Pinpoint the cell where the given text exists, returning its (X, Y) midpoint coordinate. 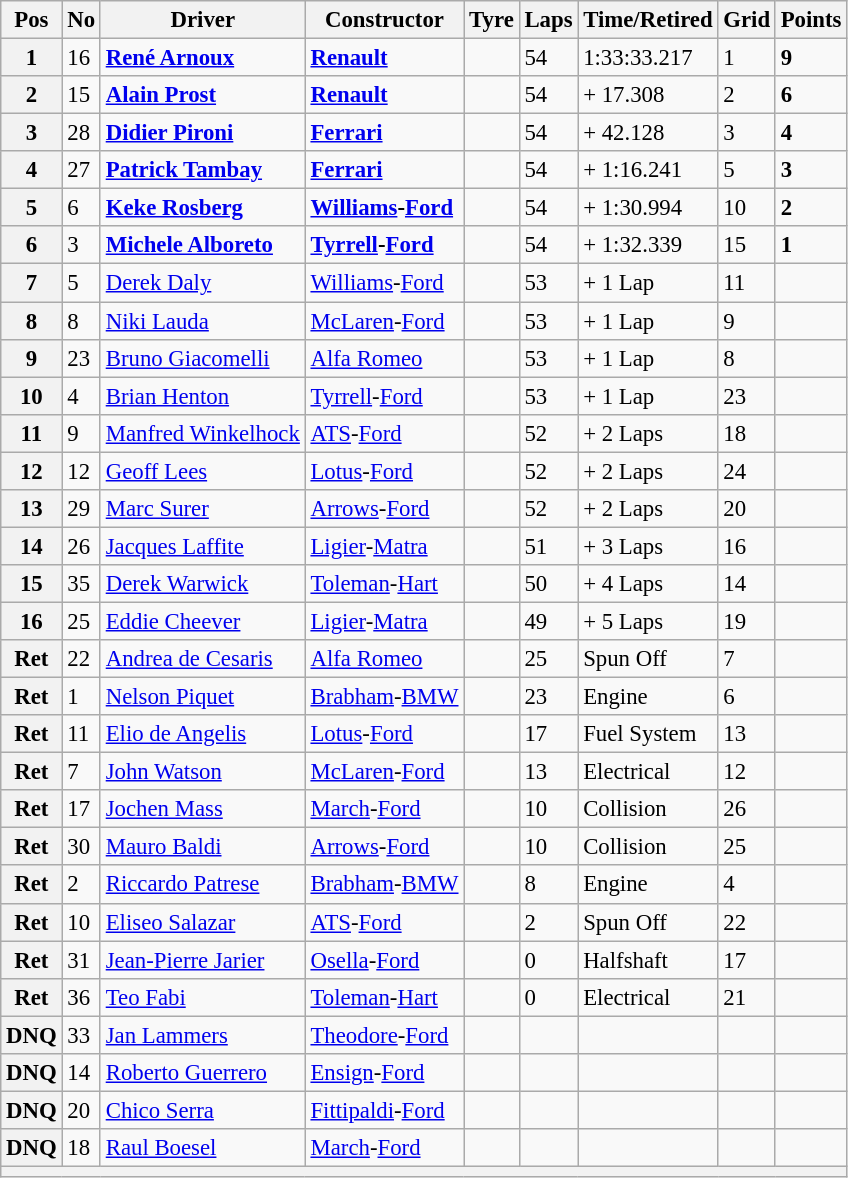
+ 5 Laps (648, 621)
Elio de Angelis (202, 734)
Halfshaft (648, 960)
Pos (32, 20)
Fuel System (648, 734)
49 (548, 621)
Marc Surer (202, 509)
Driver (202, 20)
Jean-Pierre Jarier (202, 960)
Brian Henton (202, 396)
31 (81, 960)
19 (746, 621)
Jacques Laffite (202, 546)
Grid (746, 20)
Tyre (492, 20)
+ 1:32.339 (648, 245)
Chico Serra (202, 1110)
Mauro Baldi (202, 847)
Riccardo Patrese (202, 885)
Patrick Tambay (202, 170)
Points (810, 20)
Time/Retired (648, 20)
+ 1:30.994 (648, 208)
Ensign-Ford (384, 1073)
+ 17.308 (648, 95)
51 (548, 546)
No (81, 20)
36 (81, 997)
Laps (548, 20)
René Arnoux (202, 58)
Derek Warwick (202, 584)
Raul Boesel (202, 1148)
27 (81, 170)
Manfred Winkelhock (202, 433)
+ 3 Laps (648, 546)
30 (81, 847)
Niki Lauda (202, 321)
John Watson (202, 772)
Bruno Giacomelli (202, 358)
Keke Rosberg (202, 208)
21 (746, 997)
Michele Alboreto (202, 245)
+ 1:16.241 (648, 170)
Andrea de Cesaris (202, 659)
Jochen Mass (202, 809)
+ 42.128 (648, 133)
Teo Fabi (202, 997)
Fittipaldi-Ford (384, 1110)
29 (81, 509)
Osella-Ford (384, 960)
Didier Pironi (202, 133)
Geoff Lees (202, 471)
28 (81, 133)
35 (81, 584)
Alain Prost (202, 95)
24 (746, 471)
50 (548, 584)
Eliseo Salazar (202, 922)
Derek Daly (202, 283)
Constructor (384, 20)
Theodore-Ford (384, 1035)
Roberto Guerrero (202, 1073)
33 (81, 1035)
+ 4 Laps (648, 584)
1:33:33.217 (648, 58)
Jan Lammers (202, 1035)
Eddie Cheever (202, 621)
Nelson Piquet (202, 697)
